Find where the given text appears and provide that cell's center as [x, y] coordinate. 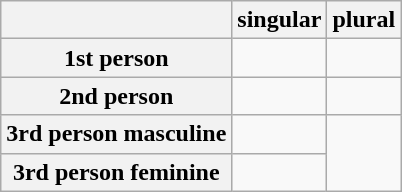
3rd person feminine [116, 172]
3rd person masculine [116, 134]
plural [364, 20]
2nd person [116, 96]
1st person [116, 58]
singular [280, 20]
